From the cell containing the given text, extract its center point as [x, y] coordinate. 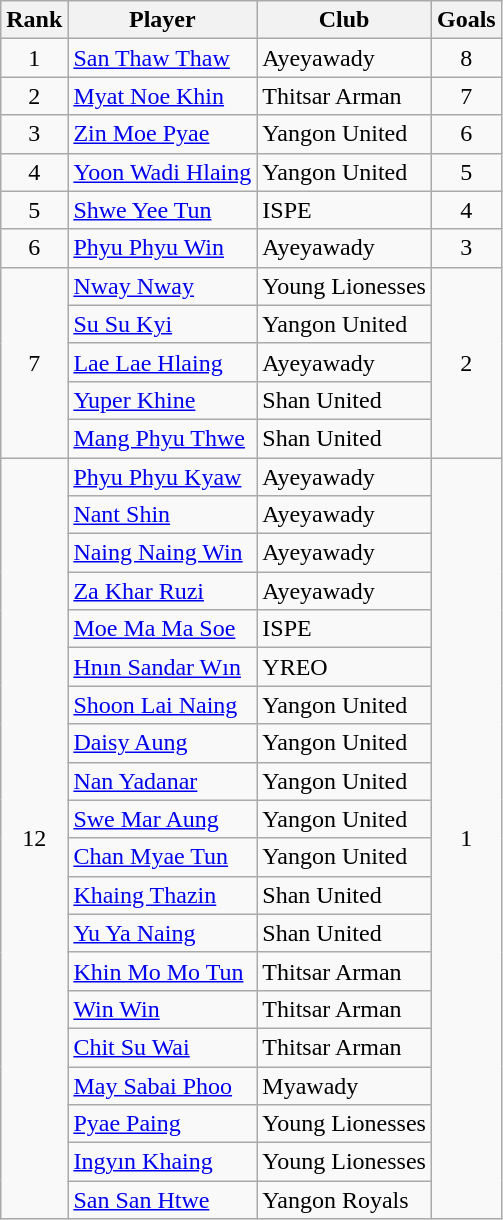
12 [34, 838]
Rank [34, 20]
Chit Su Wai [162, 1047]
Player [162, 20]
Swe Mar Aung [162, 819]
Phyu Phyu Kyaw [162, 477]
Khin Mo Mo Tun [162, 971]
Pyae Paing [162, 1124]
YREO [344, 667]
Naing Naing Win [162, 553]
Moe Ma Ma Soe [162, 629]
Zin Moe Pyae [162, 134]
Ingyın Khaing [162, 1162]
Phyu Phyu Win [162, 248]
Yoon Wadi Hlaing [162, 172]
Za Khar Ruzi [162, 591]
Shoon Lai Naing [162, 705]
Nan Yadanar [162, 781]
Lae Lae Hlaing [162, 362]
May Sabai Phoo [162, 1085]
Nant Shin [162, 515]
Khaing Thazin [162, 895]
Shwe Yee Tun [162, 210]
Yuper Khine [162, 400]
Myawady [344, 1085]
Goals [466, 20]
San Thaw Thaw [162, 58]
Chan Myae Tun [162, 857]
Hnın Sandar Wın [162, 667]
Yangon Royals [344, 1200]
Myat Noe Khin [162, 96]
San San Htwe [162, 1200]
Mang Phyu Thwe [162, 438]
Nway Nway [162, 286]
Su Su Kyi [162, 324]
Yu Ya Naing [162, 933]
Win Win [162, 1009]
8 [466, 58]
Club [344, 20]
Daisy Aung [162, 743]
